Detect which cell encompasses the target text, then output its (X, Y) center coordinate. 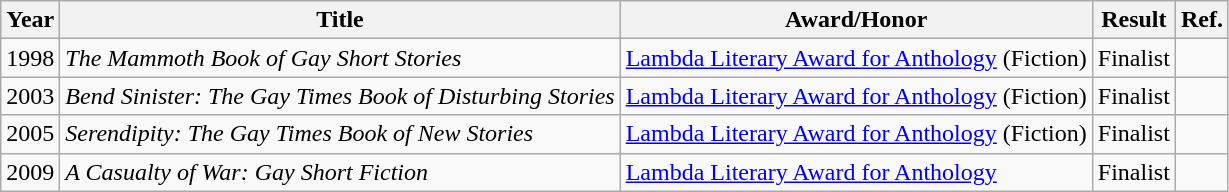
Award/Honor (856, 20)
Year (30, 20)
2003 (30, 96)
Serendipity: The Gay Times Book of New Stories (340, 134)
2009 (30, 172)
1998 (30, 58)
Result (1134, 20)
Bend Sinister: The Gay Times Book of Disturbing Stories (340, 96)
A Casualty of War: Gay Short Fiction (340, 172)
2005 (30, 134)
Title (340, 20)
The Mammoth Book of Gay Short Stories (340, 58)
Lambda Literary Award for Anthology (856, 172)
Ref. (1202, 20)
